Pinpoint the cell where the given text exists, returning its [X, Y] midpoint coordinate. 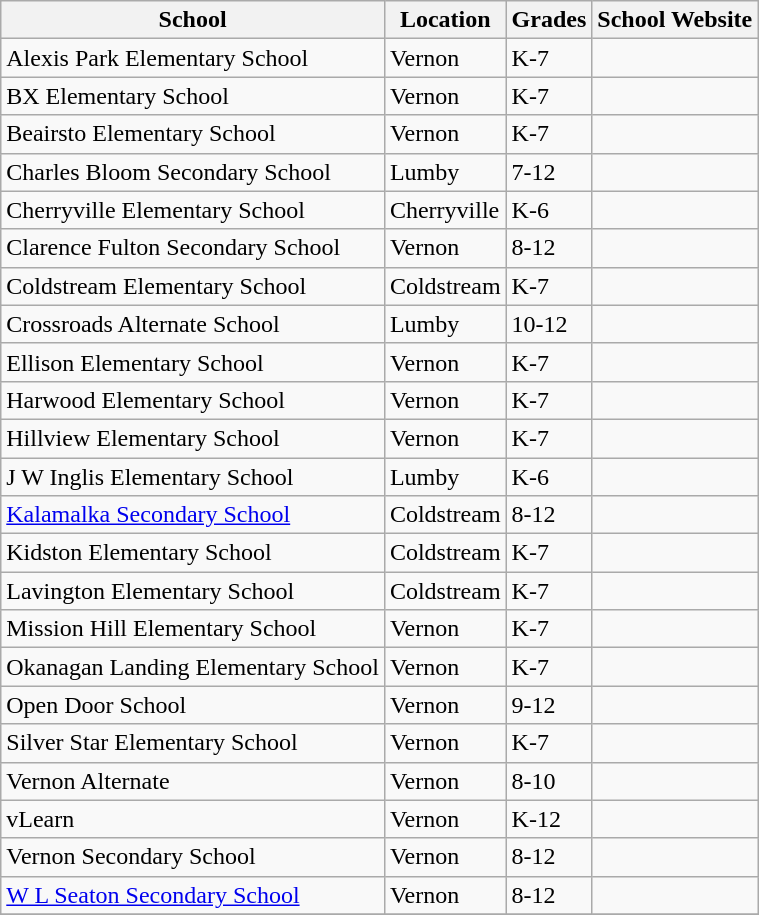
Crossroads Alternate School [193, 324]
Lavington Elementary School [193, 591]
Cherryville [445, 210]
W L Seaton Secondary School [193, 895]
BX Elementary School [193, 96]
Clarence Fulton Secondary School [193, 248]
J W Inglis Elementary School [193, 477]
Mission Hill Elementary School [193, 629]
School Website [675, 20]
9-12 [549, 705]
Okanagan Landing Elementary School [193, 667]
Vernon Alternate [193, 781]
Beairsto Elementary School [193, 134]
Kalamalka Secondary School [193, 515]
Harwood Elementary School [193, 400]
Location [445, 20]
Grades [549, 20]
8-10 [549, 781]
Hillview Elementary School [193, 438]
Charles Bloom Secondary School [193, 172]
Alexis Park Elementary School [193, 58]
vLearn [193, 819]
Kidston Elementary School [193, 553]
Silver Star Elementary School [193, 743]
Cherryville Elementary School [193, 210]
School [193, 20]
7-12 [549, 172]
Vernon Secondary School [193, 857]
K-12 [549, 819]
Open Door School [193, 705]
Coldstream Elementary School [193, 286]
10-12 [549, 324]
Ellison Elementary School [193, 362]
